Search for the cell housing the specified text and yield its [x, y] center coordinate. 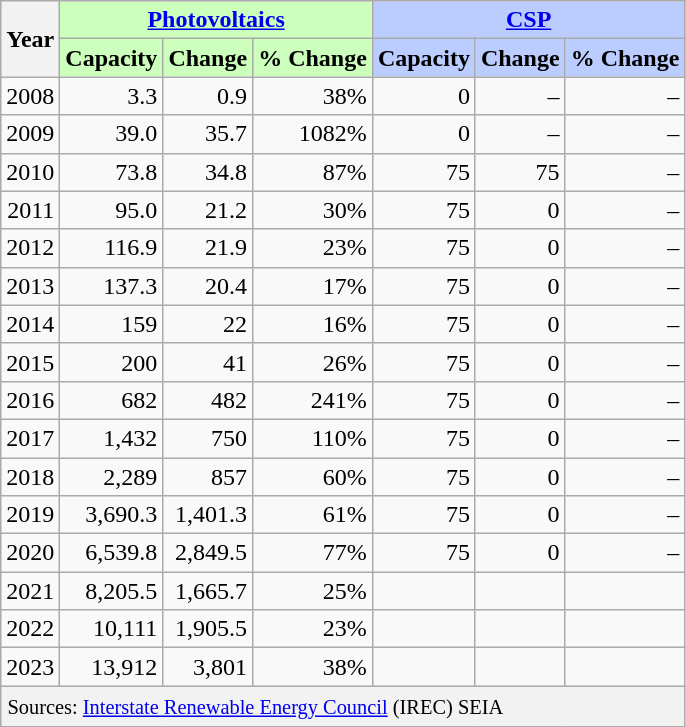
159 [112, 324]
2021 [30, 591]
20.4 [208, 286]
22 [208, 324]
2011 [30, 210]
3,801 [208, 667]
Year [30, 39]
21.9 [208, 248]
30% [313, 210]
39.0 [112, 134]
1,432 [112, 438]
1,905.5 [208, 629]
2012 [30, 248]
2010 [30, 172]
682 [112, 400]
2022 [30, 629]
857 [208, 477]
116.9 [112, 248]
137.3 [112, 286]
17% [313, 286]
34.8 [208, 172]
2017 [30, 438]
60% [313, 477]
13,912 [112, 667]
41 [208, 362]
35.7 [208, 134]
21.2 [208, 210]
2016 [30, 400]
25% [313, 591]
6,539.8 [112, 553]
Photovoltaics [216, 20]
77% [313, 553]
2014 [30, 324]
CSP [528, 20]
2020 [30, 553]
3.3 [112, 96]
1,665.7 [208, 591]
2,289 [112, 477]
750 [208, 438]
3,690.3 [112, 515]
241% [313, 400]
200 [112, 362]
8,205.5 [112, 591]
2015 [30, 362]
2013 [30, 286]
73.8 [112, 172]
110% [313, 438]
2018 [30, 477]
26% [313, 362]
87% [313, 172]
16% [313, 324]
10,111 [112, 629]
0.9 [208, 96]
1082% [313, 134]
2019 [30, 515]
2008 [30, 96]
2009 [30, 134]
2,849.5 [208, 553]
95.0 [112, 210]
2023 [30, 667]
1,401.3 [208, 515]
Sources: Interstate Renewable Energy Council (IREC) SEIA [343, 706]
482 [208, 400]
61% [313, 515]
